Search for the cell housing the specified text and yield its (x, y) center coordinate. 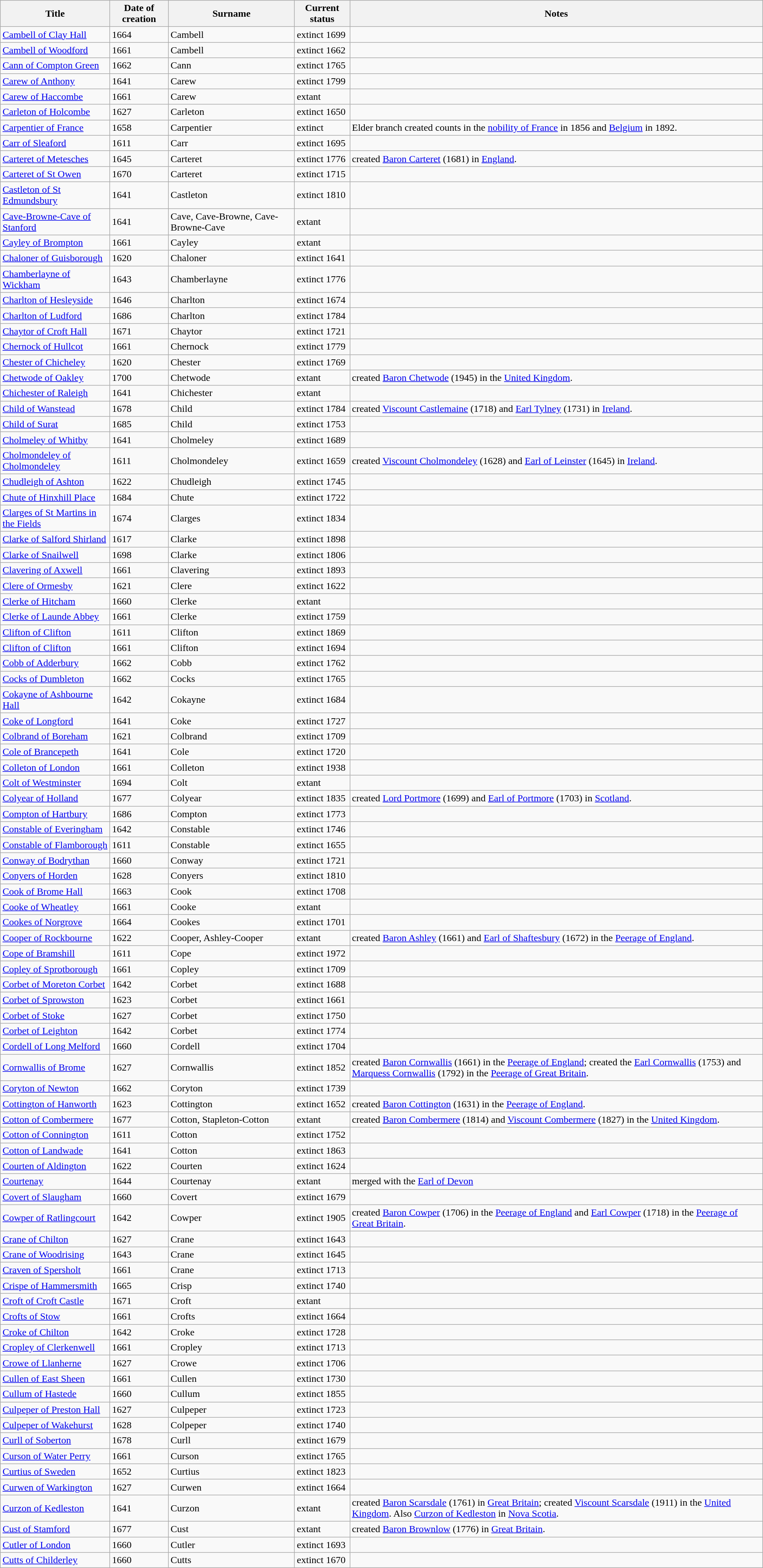
Cullum (232, 1394)
Courten (232, 1166)
Cornwallis of Brome (55, 1067)
Corbet of Sprowston (55, 1000)
Chester of Chicheley (55, 362)
Constable of Flamborough (55, 845)
Curson of Water Perry (55, 1456)
Cropley (232, 1348)
created Baron Cowper (1706) in the Peerage of England and Earl Cowper (1718) in the Peerage of Great Britain. (556, 1218)
Surname (232, 14)
Covert of Slaugham (55, 1197)
merged with the Earl of Devon (556, 1181)
Chamberlayne (232, 279)
Cann of Compton Green (55, 66)
Cholmeley of Whitby (55, 440)
Clerke of Launde Abbey (55, 617)
Cambell of Woodford (55, 50)
Current status (322, 14)
Cutler (232, 1544)
extinct 1799 (322, 81)
Cust (232, 1529)
extinct 1720 (322, 752)
Cave-Browne-Cave of Stanford (55, 222)
Cokayne (232, 700)
Date of creation (139, 14)
Cotton of Landwade (55, 1150)
extinct 1823 (322, 1471)
Carew of Haccombe (55, 97)
Cobb of Adderbury (55, 663)
created Baron Brownlow (1776) in Great Britain. (556, 1529)
Cullum of Hastede (55, 1394)
Castleton of St Edmundsbury (55, 195)
Cholmondeley (232, 460)
Cope (232, 953)
Curtius of Sweden (55, 1471)
created Baron Scarsdale (1761) in Great Britain; created Viscount Scarsdale (1911) in the United Kingdom. Also Curzon of Kedleston in Nova Scotia. (556, 1508)
extinct 1893 (322, 570)
Cann (232, 66)
Chetwode of Oakley (55, 378)
1700 (139, 378)
extinct 1704 (322, 1047)
Colyear (232, 798)
Conyers (232, 876)
Colleton of London (55, 767)
Cornwallis (232, 1067)
extinct 1769 (322, 362)
1674 (139, 518)
extinct 1730 (322, 1379)
extinct 1688 (322, 984)
Coryton of Newton (55, 1089)
extinct 1722 (322, 497)
Chester (232, 362)
Cotton, Stapleton-Cotton (232, 1119)
extinct 1694 (322, 648)
Cokayne of Ashbourne Hall (55, 700)
1694 (139, 783)
Curson (232, 1456)
extinct 1674 (322, 300)
extinct 1759 (322, 617)
extinct 1699 (322, 35)
Curzon of Kedleston (55, 1508)
Chute (232, 497)
Cayley (232, 243)
Chudleigh (232, 482)
Child of Wanstead (55, 409)
extinct 1689 (322, 440)
Cust of Stamford (55, 1529)
extinct 1652 (322, 1104)
Compton (232, 814)
extinct 1938 (322, 767)
extinct 1834 (322, 518)
Curzon (232, 1508)
extinct 1650 (322, 112)
extinct 1774 (322, 1031)
extinct 1972 (322, 953)
1646 (139, 300)
Constable of Everingham (55, 829)
Chichester (232, 393)
extinct 1684 (322, 700)
Child of Surat (55, 424)
1658 (139, 128)
extinct 1655 (322, 845)
Courten of Aldington (55, 1166)
Carleton of Holcombe (55, 112)
Clarke of Snailwell (55, 555)
Clarges (232, 518)
1644 (139, 1181)
Crisp (232, 1285)
Cobb (232, 663)
Cookes of Norgrove (55, 922)
1645 (139, 158)
Clarges of St Martins in the Fields (55, 518)
extinct 1739 (322, 1089)
Colbrand (232, 736)
Cotton of Combermere (55, 1119)
Cooper, Ashley-Cooper (232, 938)
Chernock (232, 347)
created Baron Ashley (1661) and Earl of Shaftesbury (1672) in the Peerage of England. (556, 938)
1665 (139, 1285)
1698 (139, 555)
Cottington (232, 1104)
1663 (139, 891)
created Lord Portmore (1699) and Earl of Portmore (1703) in Scotland. (556, 798)
Cookes (232, 922)
extinct 1746 (322, 829)
created Baron Chetwode (1945) in the United Kingdom. (556, 378)
extinct 1852 (322, 1067)
Crowe of Llanherne (55, 1363)
Copley (232, 969)
Chaloner of Guisborough (55, 258)
Corbet of Leighton (55, 1031)
created Viscount Castlemaine (1718) and Earl Tylney (1731) in Ireland. (556, 409)
extinct 1670 (322, 1560)
Craven of Spersholt (55, 1270)
Notes (556, 14)
Castleton (232, 195)
Chetwode (232, 378)
created Baron Cottington (1631) in the Peerage of England. (556, 1104)
extinct 1622 (322, 586)
Colbrand of Boreham (55, 736)
created Viscount Cholmondeley (1628) and Earl of Leinster (1645) in Ireland. (556, 460)
Crofts (232, 1317)
extinct 1643 (322, 1239)
extinct 1624 (322, 1166)
1685 (139, 424)
extinct 1708 (322, 891)
Clavering (232, 570)
created Baron Carteret (1681) in England. (556, 158)
Compton of Hartbury (55, 814)
Charlton of Hesleyside (55, 300)
Cocks (232, 679)
Title (55, 14)
Chamberlayne of Wickham (55, 279)
Colt (232, 783)
extinct 1855 (322, 1394)
extinct 1645 (322, 1254)
Clarke of Salford Shirland (55, 539)
Coryton (232, 1089)
Croft (232, 1301)
extinct 1905 (322, 1218)
Cordell (232, 1047)
Cocks of Dumbleton (55, 679)
extinct 1750 (322, 1016)
Cooke of Wheatley (55, 907)
Crofts of Stow (55, 1317)
Coke (232, 721)
extinct 1662 (322, 50)
extinct 1723 (322, 1410)
Cutler of London (55, 1544)
Covert (232, 1197)
Coke of Longford (55, 721)
Colt of Westminster (55, 783)
Carr (232, 143)
Carpentier of France (55, 128)
Croft of Croft Castle (55, 1301)
Culpeper of Wakehurst (55, 1425)
extinct 1701 (322, 922)
created Baron Combermere (1814) and Viscount Combermere (1827) in the United Kingdom. (556, 1119)
Crane of Woodrising (55, 1254)
Cotton of Connington (55, 1135)
extinct 1641 (322, 258)
Cropley of Clerkenwell (55, 1348)
Culpeper (232, 1410)
Cook of Brome Hall (55, 891)
Carteret of Metesches (55, 158)
Cutts of Childerley (55, 1560)
Colleton (232, 767)
Clere (232, 586)
Chudleigh of Ashton (55, 482)
Conway (232, 860)
Cope of Bramshill (55, 953)
Cowper of Ratlingcourt (55, 1218)
extinct 1835 (322, 798)
extinct 1898 (322, 539)
Corbet of Stoke (55, 1016)
Cordell of Long Melford (55, 1047)
1684 (139, 497)
Chaloner (232, 258)
Cholmeley (232, 440)
Cambell of Clay Hall (55, 35)
Cooper of Rockbourne (55, 938)
Chute of Hinxhill Place (55, 497)
Clere of Ormesby (55, 586)
Copley of Sprotborough (55, 969)
Cook (232, 891)
Corbet of Moreton Corbet (55, 984)
extinct 1706 (322, 1363)
Cole of Brancepeth (55, 752)
extinct 1753 (322, 424)
Clerke of Hitcham (55, 601)
extinct 1727 (322, 721)
Chichester of Raleigh (55, 393)
Crowe (232, 1363)
Curll (232, 1440)
extinct (322, 128)
Chaytor of Croft Hall (55, 331)
extinct 1779 (322, 347)
Culpeper of Preston Hall (55, 1410)
Charlton of Ludford (55, 316)
Cole (232, 752)
extinct 1745 (322, 482)
Crispe of Hammersmith (55, 1285)
extinct 1863 (322, 1150)
Carr of Sleaford (55, 143)
1617 (139, 539)
Curwen (232, 1487)
Croke of Chilton (55, 1332)
Carleton (232, 112)
Cave, Cave-Browne, Cave-Browne-Cave (232, 222)
extinct 1661 (322, 1000)
Curll of Soberton (55, 1440)
Crane of Chilton (55, 1239)
Cayley of Brompton (55, 243)
extinct 1806 (322, 555)
Colyear of Holland (55, 798)
Conyers of Horden (55, 876)
Colpeper (232, 1425)
Cutts (232, 1560)
extinct 1869 (322, 632)
Elder branch created counts in the nobility of France in 1856 and Belgium in 1892. (556, 128)
1670 (139, 174)
extinct 1659 (322, 460)
Cullen of East Sheen (55, 1379)
extinct 1773 (322, 814)
Clavering of Axwell (55, 570)
Carew of Anthony (55, 81)
Conway of Bodrythan (55, 860)
Carteret of St Owen (55, 174)
extinct 1762 (322, 663)
Croke (232, 1332)
extinct 1752 (322, 1135)
Cowper (232, 1218)
1652 (139, 1471)
extinct 1693 (322, 1544)
Chaytor (232, 331)
Cullen (232, 1379)
Cholmondeley of Cholmondeley (55, 460)
Chernock of Hullcot (55, 347)
Curwen of Warkington (55, 1487)
extinct 1715 (322, 174)
extinct 1695 (322, 143)
Cottington of Hanworth (55, 1104)
Carpentier (232, 128)
extinct 1728 (322, 1332)
Curtius (232, 1471)
Cooke (232, 907)
